Detect which cell encompasses the target text, then output its [x, y] center coordinate. 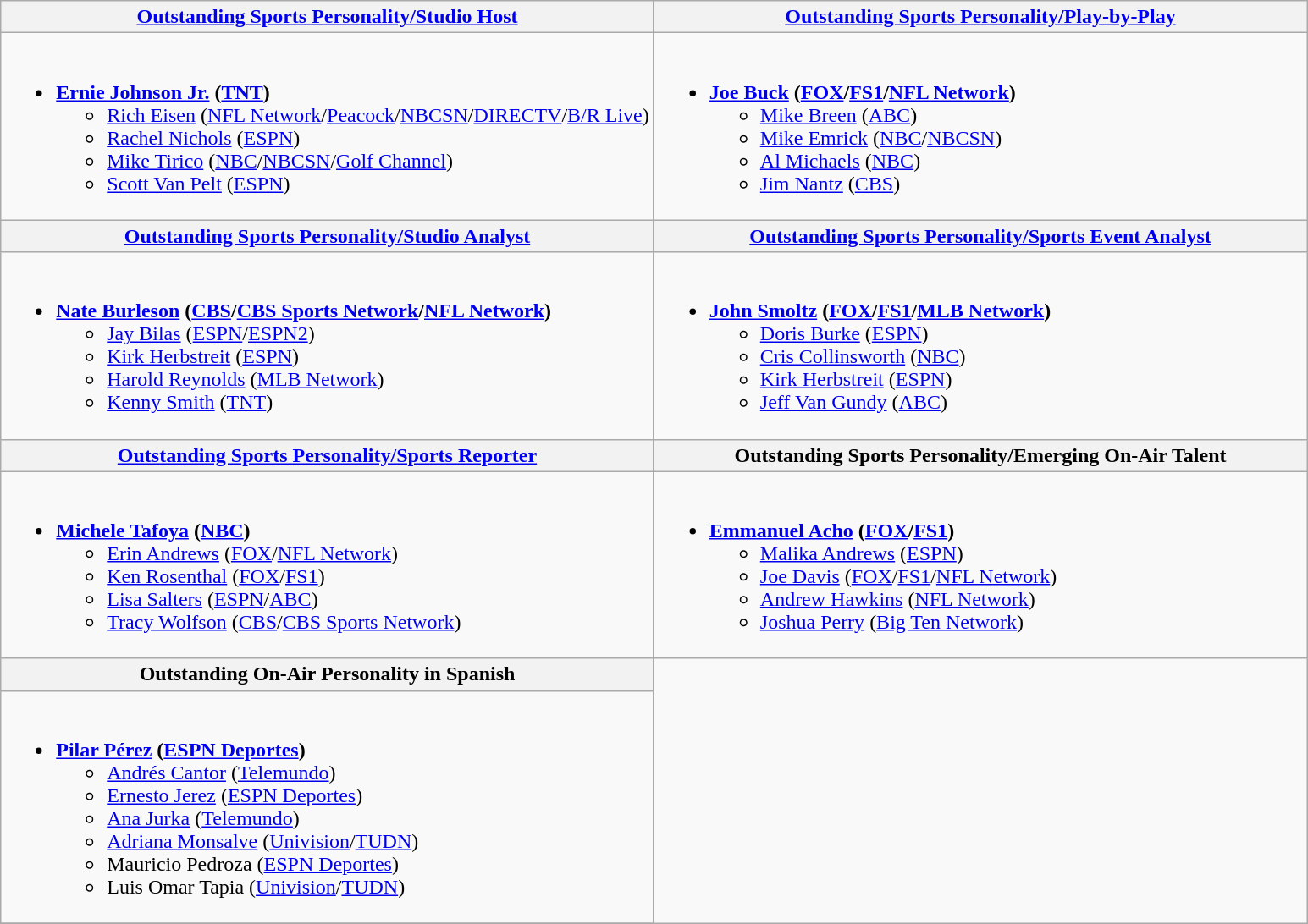
Nate Burleson (CBS/CBS Sports Network/NFL Network)Jay Bilas (ESPN/ESPN2)Kirk Herbstreit (ESPN)Harold Reynolds (MLB Network)Kenny Smith (TNT) [328, 345]
Outstanding Sports Personality/Studio Analyst [328, 236]
Outstanding Sports Personality/Sports Reporter [328, 455]
Outstanding Sports Personality/Sports Event Analyst [980, 236]
Outstanding Sports Personality/Studio Host [328, 17]
John Smoltz (FOX/FS1/MLB Network)Doris Burke (ESPN)Cris Collinsworth (NBC)Kirk Herbstreit (ESPN)Jeff Van Gundy (ABC) [980, 345]
Outstanding Sports Personality/Emerging On-Air Talent [980, 455]
Outstanding Sports Personality/Play-by-Play [980, 17]
Emmanuel Acho (FOX/FS1)Malika Andrews (ESPN)Joe Davis (FOX/FS1/NFL Network)Andrew Hawkins (NFL Network)Joshua Perry (Big Ten Network) [980, 565]
Joe Buck (FOX/FS1/NFL Network)Mike Breen (ABC)Mike Emrick (NBC/NBCSN)Al Michaels (NBC)Jim Nantz (CBS) [980, 127]
Michele Tafoya (NBC)Erin Andrews (FOX/NFL Network)Ken Rosenthal (FOX/FS1)Lisa Salters (ESPN/ABC)Tracy Wolfson (CBS/CBS Sports Network) [328, 565]
Outstanding On-Air Personality in Spanish [328, 674]
